Return (x, y) of the center of cell containing provided text 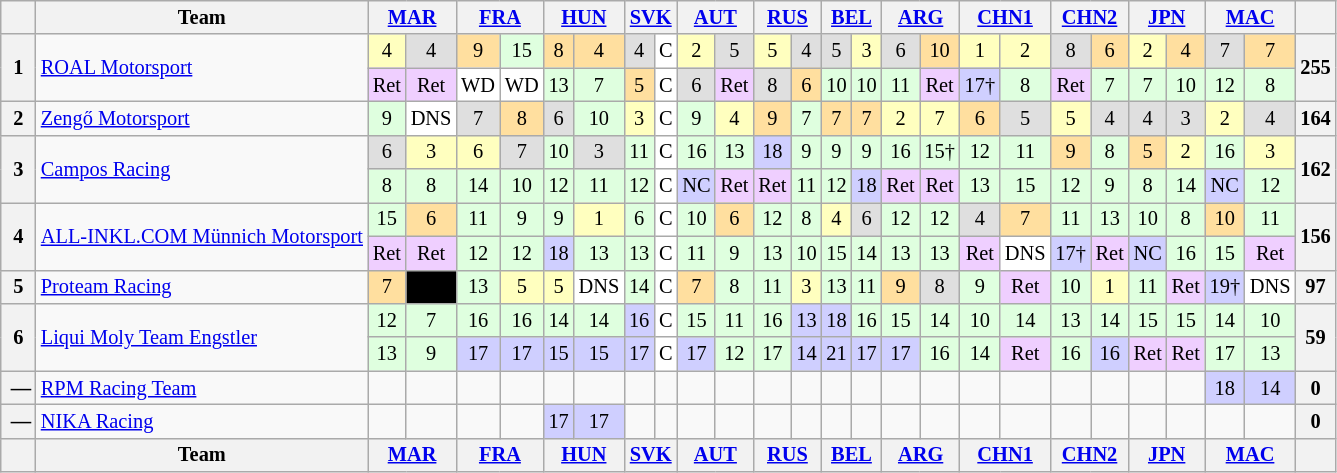
21 (836, 354)
162 (1315, 168)
Campos Racing (202, 168)
Proteam Racing (202, 287)
97 (1315, 287)
156 (1315, 236)
NIKA Racing (202, 421)
15† (940, 152)
Liqui Moly Team Engstler (202, 336)
ALL-INKL.COM Münnich Motorsport (202, 236)
DSQ (431, 287)
19† (1225, 287)
164 (1315, 118)
255 (1315, 68)
Zengő Motorsport (202, 118)
ROAL Motorsport (202, 68)
RPM Racing Team (202, 388)
59 (1315, 336)
